Capture the cell that displays the provided text and extract its [X, Y] central coordinate. 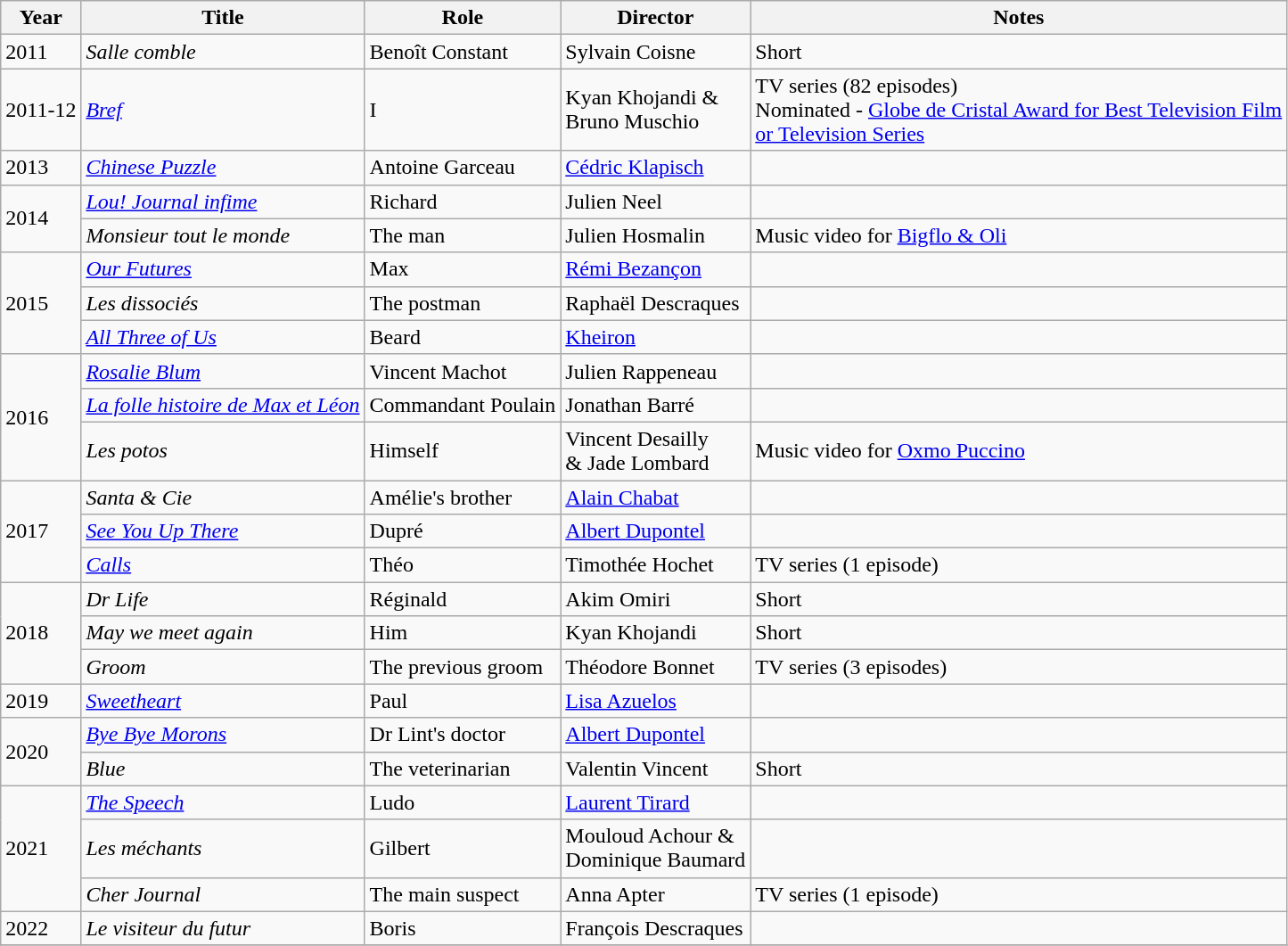
Music video for Bigflo & Oli [1019, 235]
Kyan Khojandi [656, 633]
Valentin Vincent [656, 769]
May we meet again [223, 633]
Beard [463, 337]
All Three of Us [223, 337]
2011 [41, 52]
Les potos [223, 451]
Raphaël Descraques [656, 303]
Théodore Bonnet [656, 667]
The main suspect [463, 894]
Vincent Desailly & Jade Lombard [656, 451]
Year [41, 18]
Timothée Hochet [656, 565]
Blue [223, 769]
Jonathan Barré [656, 405]
Groom [223, 667]
Role [463, 18]
Sylvain Coisne [656, 52]
Sweetheart [223, 701]
2018 [41, 633]
2016 [41, 417]
Alain Chabat [656, 497]
Gilbert [463, 849]
Boris [463, 928]
Dr Life [223, 599]
Kheiron [656, 337]
Dupré [463, 531]
Santa & Cie [223, 497]
Music video for Oxmo Puccino [1019, 451]
Director [656, 18]
Réginald [463, 599]
Rosalie Blum [223, 371]
Amélie's brother [463, 497]
Title [223, 18]
Calls [223, 565]
Our Futures [223, 269]
Rémi Bezançon [656, 269]
Vincent Machot [463, 371]
The previous groom [463, 667]
2022 [41, 928]
Laurent Tirard [656, 802]
Théo [463, 565]
2013 [41, 168]
Mouloud Achour & Dominique Baumard [656, 849]
2020 [41, 752]
Commandant Poulain [463, 405]
2019 [41, 701]
Monsieur tout le monde [223, 235]
TV series (3 episodes) [1019, 667]
Paul [463, 701]
2017 [41, 531]
Notes [1019, 18]
Cher Journal [223, 894]
Anna Apter [656, 894]
Lou! Journal infime [223, 202]
Julien Rappeneau [656, 371]
Richard [463, 202]
Kyan Khojandi & Bruno Muschio [656, 110]
Salle comble [223, 52]
La folle histoire de Max et Léon [223, 405]
Le visiteur du futur [223, 928]
2014 [41, 218]
Cédric Klapisch [656, 168]
Julien Neel [656, 202]
Max [463, 269]
Dr Lint's doctor [463, 735]
Bref [223, 110]
2021 [41, 849]
Antoine Garceau [463, 168]
Akim Omiri [656, 599]
Benoît Constant [463, 52]
The postman [463, 303]
The veterinarian [463, 769]
2015 [41, 303]
François Descraques [656, 928]
See You Up There [223, 531]
Him [463, 633]
TV series (82 episodes)Nominated - Globe de Cristal Award for Best Television Film or Television Series [1019, 110]
Chinese Puzzle [223, 168]
2011-12 [41, 110]
Ludo [463, 802]
Himself [463, 451]
Les dissociés [223, 303]
I [463, 110]
Les méchants [223, 849]
The Speech [223, 802]
Bye Bye Morons [223, 735]
Julien Hosmalin [656, 235]
Lisa Azuelos [656, 701]
The man [463, 235]
